Locate the cell with the specified text and output its (X, Y) center coordinate. 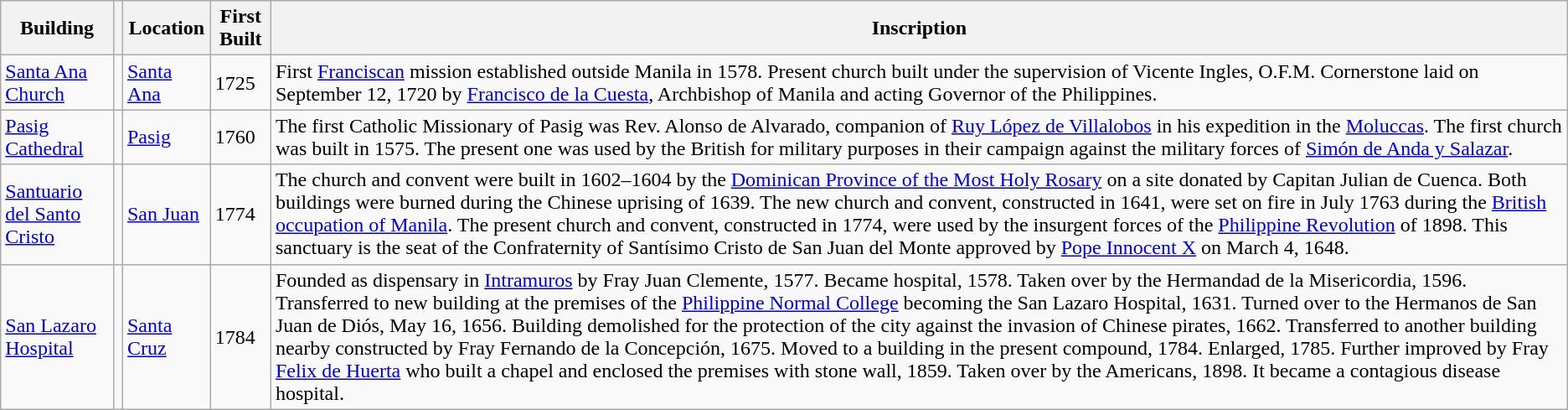
Building (57, 29)
First Built (240, 29)
Santa Cruz (166, 337)
1774 (240, 215)
Pasig (166, 138)
Santuario del Santo Cristo (57, 215)
Location (166, 29)
1725 (240, 82)
1784 (240, 337)
San Lazaro Hospital (57, 337)
1760 (240, 138)
Santa Ana Church (57, 82)
Pasig Cathedral (57, 138)
Inscription (919, 29)
San Juan (166, 215)
Santa Ana (166, 82)
